Extract the [X, Y] coordinate from the center of the cell holding the provided text.  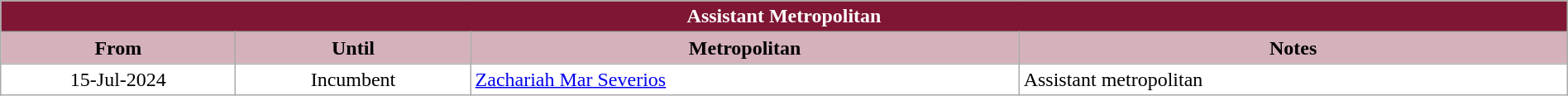
From [118, 48]
Zachariah Mar Severios [744, 79]
Assistant metropolitan [1293, 79]
15-Jul-2024 [118, 79]
Incumbent [353, 79]
Assistant Metropolitan [784, 17]
Until [353, 48]
Notes [1293, 48]
Metropolitan [744, 48]
